For the text-containing cell, return its midpoint in [x, y] coordinate format. 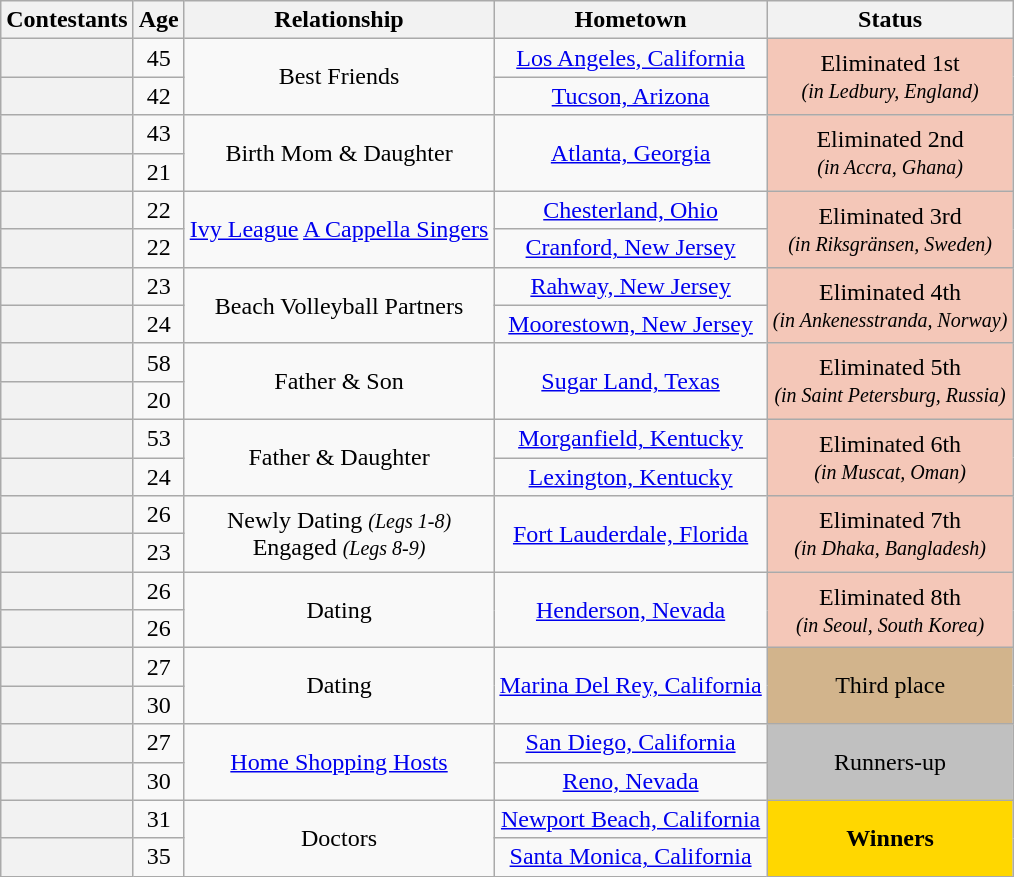
Home Shopping Hosts [339, 762]
Third place [890, 686]
Best Friends [339, 77]
Moorestown, New Jersey [630, 324]
Lexington, Kentucky [630, 477]
Status [890, 20]
35 [158, 857]
Newly Dating (Legs 1-8)Engaged (Legs 8-9) [339, 534]
42 [158, 96]
Eliminated 4th(in Ankenesstranda, Norway) [890, 305]
Age [158, 20]
Beach Volleyball Partners [339, 305]
Eliminated 6th(in Muscat, Oman) [890, 457]
Eliminated 2nd(in Accra, Ghana) [890, 153]
Rahway, New Jersey [630, 286]
Sugar Land, Texas [630, 381]
Eliminated 1st(in Ledbury, England) [890, 77]
53 [158, 438]
Eliminated 8th(in Seoul, South Korea) [890, 610]
31 [158, 819]
Reno, Nevada [630, 781]
Father & Son [339, 381]
Henderson, Nevada [630, 610]
Eliminated 3rd(in Riksgränsen, Sweden) [890, 229]
Atlanta, Georgia [630, 153]
Marina Del Rey, California [630, 686]
Santa Monica, California [630, 857]
Doctors [339, 838]
Cranford, New Jersey [630, 248]
Los Angeles, California [630, 58]
Ivy League A Cappella Singers [339, 229]
Fort Lauderdale, Florida [630, 534]
43 [158, 134]
San Diego, California [630, 743]
21 [158, 172]
Tucson, Arizona [630, 96]
58 [158, 362]
Chesterland, Ohio [630, 210]
Eliminated 5th(in Saint Petersburg, Russia) [890, 381]
Morganfield, Kentucky [630, 438]
Birth Mom & Daughter [339, 153]
45 [158, 58]
Eliminated 7th(in Dhaka, Bangladesh) [890, 534]
Contestants [67, 20]
Runners-up [890, 762]
Relationship [339, 20]
Hometown [630, 20]
20 [158, 400]
Father & Daughter [339, 457]
Newport Beach, California [630, 819]
Winners [890, 838]
